Return (x, y) of the center of cell containing provided text 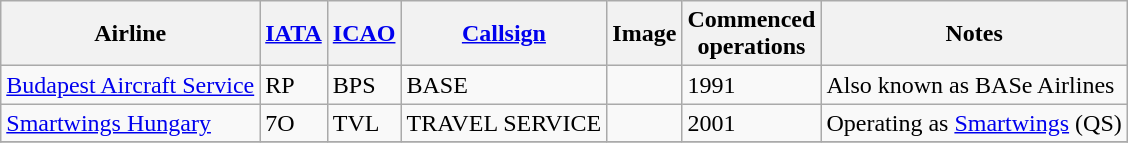
BASE (504, 85)
BPS (364, 85)
2001 (752, 123)
IATA (294, 34)
ICAO (364, 34)
1991 (752, 85)
TVL (364, 123)
TRAVEL SERVICE (504, 123)
Budapest Aircraft Service (130, 85)
7O (294, 123)
Commencedoperations (752, 34)
Operating as Smartwings (QS) (974, 123)
Notes (974, 34)
Callsign (504, 34)
Smartwings Hungary (130, 123)
Also known as BASe Airlines (974, 85)
RP (294, 85)
Airline (130, 34)
Image (644, 34)
